For the text-containing cell, return its midpoint in [X, Y] coordinate format. 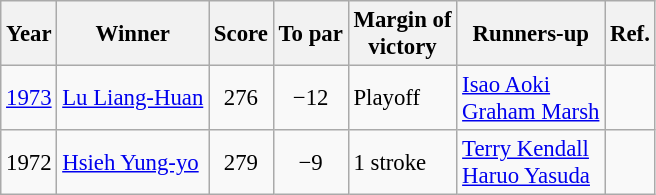
Score [242, 34]
1972 [29, 162]
Ref. [630, 34]
−12 [310, 98]
Terry Kendall Haruo Yasuda [531, 162]
Isao Aoki Graham Marsh [531, 98]
Margin ofvictory [402, 34]
279 [242, 162]
1973 [29, 98]
276 [242, 98]
Hsieh Yung-yo [133, 162]
Winner [133, 34]
1 stroke [402, 162]
Runners-up [531, 34]
Year [29, 34]
−9 [310, 162]
Playoff [402, 98]
To par [310, 34]
Lu Liang-Huan [133, 98]
